Find where the given text appears and provide that cell's center as (X, Y) coordinate. 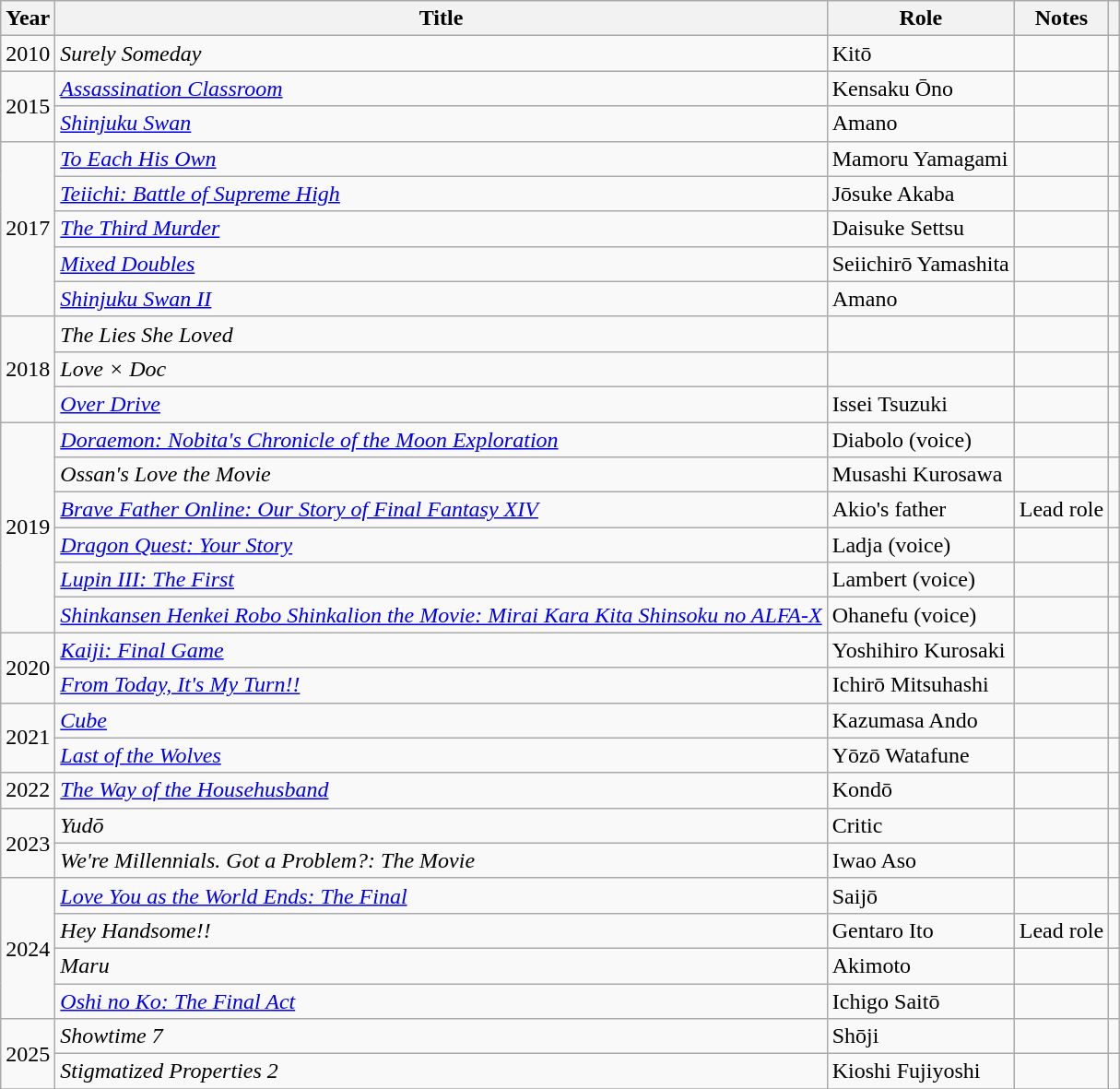
2025 (28, 1054)
Diabolo (voice) (920, 440)
Assassination Classroom (441, 89)
To Each His Own (441, 159)
Shinjuku Swan (441, 124)
Ladja (voice) (920, 545)
Shōji (920, 1036)
Daisuke Settsu (920, 229)
Ichigo Saitō (920, 1000)
Ossan's Love the Movie (441, 475)
2019 (28, 527)
Kaiji: Final Game (441, 650)
2018 (28, 369)
Year (28, 18)
Shinkansen Henkei Robo Shinkalion the Movie: Mirai Kara Kita Shinsoku no ALFA-X (441, 615)
The Lies She Loved (441, 334)
The Third Murder (441, 229)
Lupin III: The First (441, 580)
Dragon Quest: Your Story (441, 545)
Brave Father Online: Our Story of Final Fantasy XIV (441, 510)
Love You as the World Ends: The Final (441, 895)
Teiichi: Battle of Supreme High (441, 194)
Jōsuke Akaba (920, 194)
Shinjuku Swan II (441, 299)
Akimoto (920, 965)
Notes (1061, 18)
Saijō (920, 895)
Musashi Kurosawa (920, 475)
Love × Doc (441, 369)
2010 (28, 53)
Stigmatized Properties 2 (441, 1071)
Akio's father (920, 510)
Showtime 7 (441, 1036)
2015 (28, 106)
2020 (28, 668)
Kitō (920, 53)
From Today, It's My Turn!! (441, 685)
Critic (920, 825)
Maru (441, 965)
2022 (28, 790)
Issei Tsuzuki (920, 404)
Yōzō Watafune (920, 755)
Oshi no Ko: The Final Act (441, 1000)
Yudō (441, 825)
Kondō (920, 790)
2021 (28, 738)
Gentaro Ito (920, 930)
Surely Someday (441, 53)
Mixed Doubles (441, 264)
Seiichirō Yamashita (920, 264)
2017 (28, 229)
Kazumasa Ando (920, 720)
Over Drive (441, 404)
Ichirō Mitsuhashi (920, 685)
Lambert (voice) (920, 580)
Yoshihiro Kurosaki (920, 650)
Title (441, 18)
Last of the Wolves (441, 755)
2024 (28, 948)
Kensaku Ōno (920, 89)
Role (920, 18)
Iwao Aso (920, 860)
Hey Handsome!! (441, 930)
Doraemon: Nobita's Chronicle of the Moon Exploration (441, 440)
Kioshi Fujiyoshi (920, 1071)
2023 (28, 843)
Ohanefu (voice) (920, 615)
Mamoru Yamagami (920, 159)
Cube (441, 720)
We're Millennials. Got a Problem?: The Movie (441, 860)
The Way of the Househusband (441, 790)
